Search for the cell housing the specified text and yield its (x, y) center coordinate. 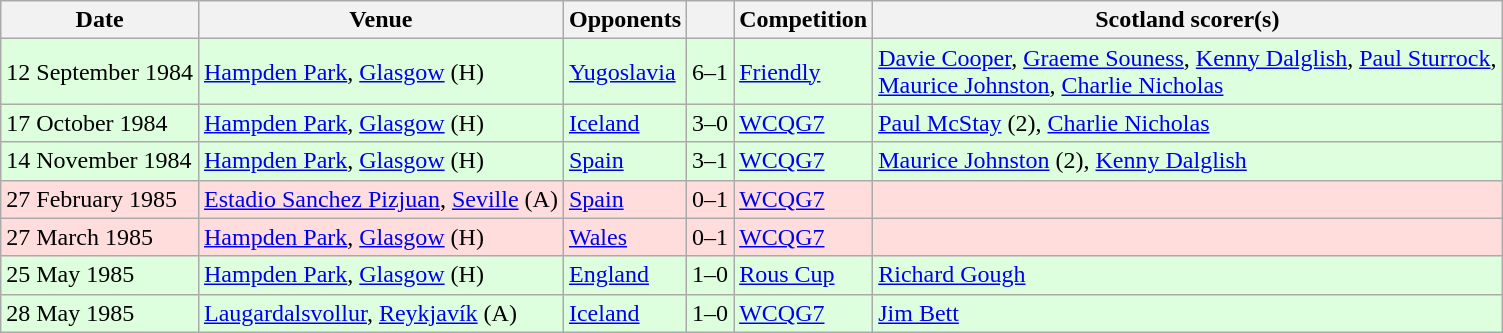
Opponents (624, 20)
3–0 (710, 123)
Friendly (804, 72)
28 May 1985 (100, 313)
Maurice Johnston (2), Kenny Dalglish (1188, 161)
Jim Bett (1188, 313)
Venue (380, 20)
Yugoslavia (624, 72)
Date (100, 20)
Wales (624, 237)
Estadio Sanchez Pizjuan, Seville (A) (380, 199)
Competition (804, 20)
Richard Gough (1188, 275)
Laugardalsvollur, Reykjavík (A) (380, 313)
6–1 (710, 72)
England (624, 275)
27 February 1985 (100, 199)
12 September 1984 (100, 72)
Paul McStay (2), Charlie Nicholas (1188, 123)
Davie Cooper, Graeme Souness, Kenny Dalglish, Paul Sturrock, Maurice Johnston, Charlie Nicholas (1188, 72)
3–1 (710, 161)
Rous Cup (804, 275)
27 March 1985 (100, 237)
17 October 1984 (100, 123)
25 May 1985 (100, 275)
Scotland scorer(s) (1188, 20)
14 November 1984 (100, 161)
